Locate the cell with the specified text and output its (X, Y) center coordinate. 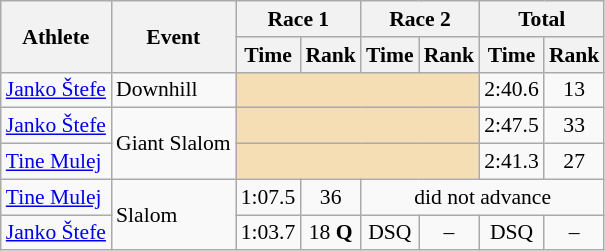
Race 1 (298, 19)
2:40.6 (512, 90)
1:07.5 (268, 197)
27 (574, 162)
2:47.5 (512, 126)
Race 2 (420, 19)
Athlete (56, 36)
Total (542, 19)
did not advance (482, 197)
Event (174, 36)
1:03.7 (268, 233)
13 (574, 90)
Giant Slalom (174, 144)
33 (574, 126)
2:41.3 (512, 162)
18 Q (330, 233)
Downhill (174, 90)
36 (330, 197)
Slalom (174, 214)
